Search for the cell housing the specified text and yield its [x, y] center coordinate. 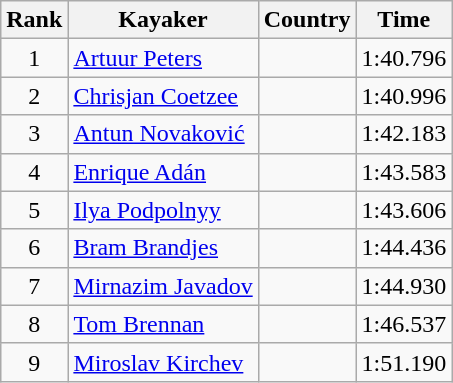
8 [34, 324]
Chrisjan Coetzee [163, 96]
5 [34, 210]
Tom Brennan [163, 324]
7 [34, 286]
1:40.996 [404, 96]
Bram Brandjes [163, 248]
Enrique Adán [163, 172]
Country [307, 20]
Mirnazim Javadov [163, 286]
1:46.537 [404, 324]
3 [34, 134]
1 [34, 58]
Miroslav Kirchev [163, 362]
Kayaker [163, 20]
1:43.606 [404, 210]
1:51.190 [404, 362]
Time [404, 20]
Artuur Peters [163, 58]
Antun Novaković [163, 134]
6 [34, 248]
1:42.183 [404, 134]
9 [34, 362]
1:44.930 [404, 286]
1:40.796 [404, 58]
4 [34, 172]
Ilya Podpolnyy [163, 210]
Rank [34, 20]
2 [34, 96]
1:43.583 [404, 172]
1:44.436 [404, 248]
